From the cell containing the given text, extract its center point as [X, Y] coordinate. 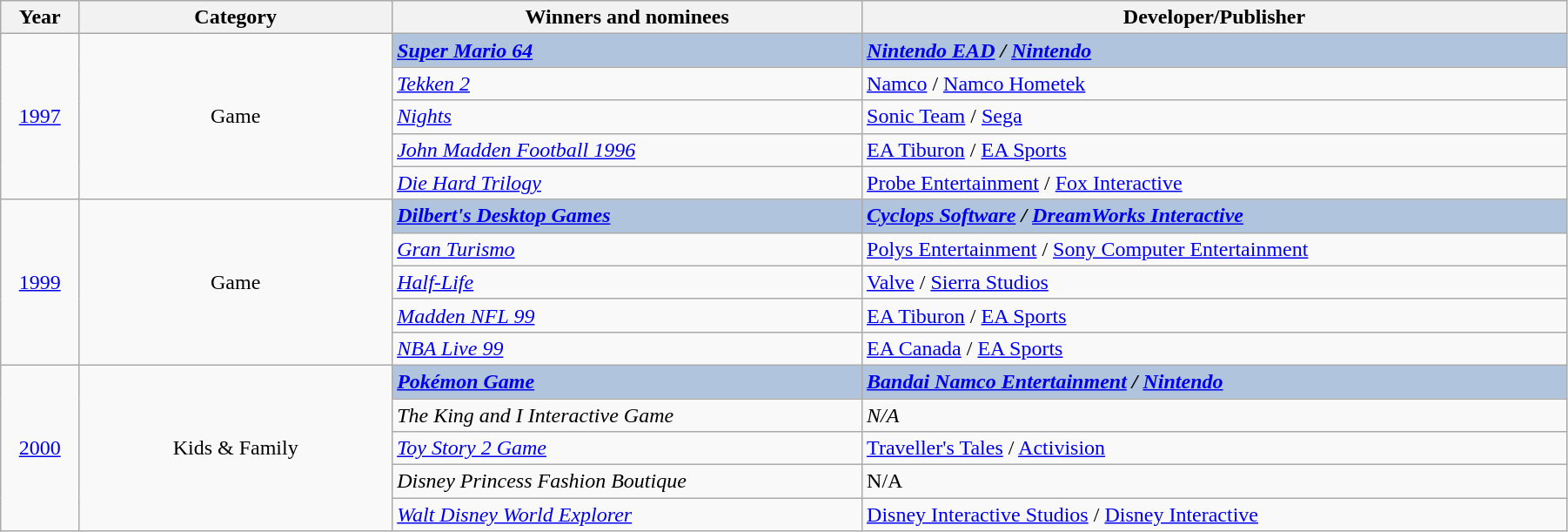
Pokémon Game [627, 381]
Year [40, 17]
Polys Entertainment / Sony Computer Entertainment [1215, 249]
Walt Disney World Explorer [627, 515]
John Madden Football 1996 [627, 150]
Traveller's Tales / Activision [1215, 448]
Winners and nominees [627, 17]
Nintendo EAD / Nintendo [1215, 51]
Super Mario 64 [627, 51]
Category [236, 17]
Probe Entertainment / Fox Interactive [1215, 183]
The King and I Interactive Game [627, 415]
Gran Turismo [627, 249]
Kids & Family [236, 448]
Dilbert's Desktop Games [627, 216]
Namco / Namco Hometek [1215, 84]
2000 [40, 448]
Sonic Team / Sega [1215, 117]
Half-Life [627, 282]
Cyclops Software / DreamWorks Interactive [1215, 216]
Madden NFL 99 [627, 315]
Disney Princess Fashion Boutique [627, 481]
1999 [40, 282]
Tekken 2 [627, 84]
Nights [627, 117]
Toy Story 2 Game [627, 448]
Valve / Sierra Studios [1215, 282]
Disney Interactive Studios / Disney Interactive [1215, 515]
EA Canada / EA Sports [1215, 348]
Developer/Publisher [1215, 17]
1997 [40, 117]
Bandai Namco Entertainment / Nintendo [1215, 381]
Die Hard Trilogy [627, 183]
NBA Live 99 [627, 348]
